Pinpoint the cell where the given text exists, returning its [x, y] midpoint coordinate. 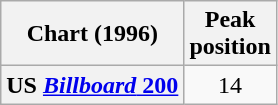
US Billboard 200 [92, 85]
14 [230, 85]
Chart (1996) [92, 34]
Peakposition [230, 34]
